Pinpoint the cell where the given text exists, returning its (X, Y) midpoint coordinate. 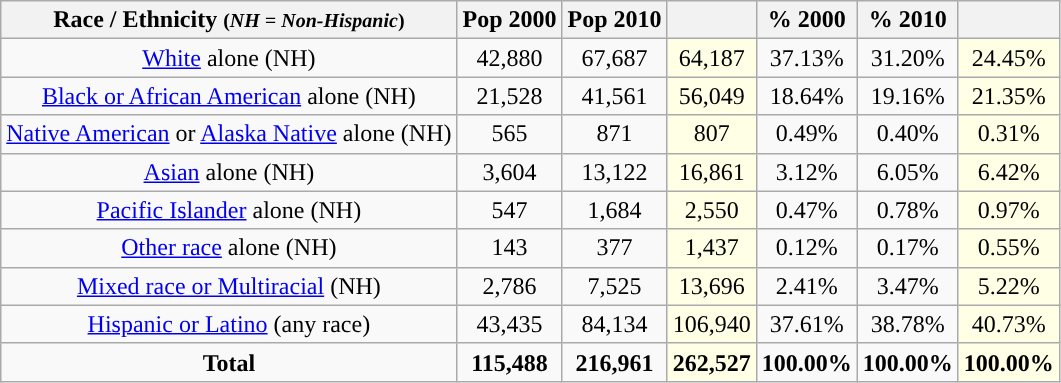
% 2010 (908, 20)
37.61% (806, 324)
3,604 (510, 172)
38.78% (908, 324)
106,940 (712, 324)
Pop 2010 (614, 20)
43,435 (510, 324)
807 (712, 134)
21,528 (510, 96)
Pacific Islander alone (NH) (229, 210)
19.16% (908, 96)
6.42% (1008, 172)
2,786 (510, 286)
31.20% (908, 58)
16,861 (712, 172)
White alone (NH) (229, 58)
37.13% (806, 58)
1,684 (614, 210)
Total (229, 362)
24.45% (1008, 58)
13,122 (614, 172)
7,525 (614, 286)
871 (614, 134)
21.35% (1008, 96)
377 (614, 248)
0.31% (1008, 134)
Asian alone (NH) (229, 172)
1,437 (712, 248)
40.73% (1008, 324)
0.47% (806, 210)
Race / Ethnicity (NH = Non-Hispanic) (229, 20)
547 (510, 210)
Mixed race or Multiracial (NH) (229, 286)
64,187 (712, 58)
565 (510, 134)
143 (510, 248)
Other race alone (NH) (229, 248)
0.40% (908, 134)
18.64% (806, 96)
262,527 (712, 362)
67,687 (614, 58)
Hispanic or Latino (any race) (229, 324)
5.22% (1008, 286)
41,561 (614, 96)
Native American or Alaska Native alone (NH) (229, 134)
0.49% (806, 134)
2.41% (806, 286)
3.47% (908, 286)
84,134 (614, 324)
0.55% (1008, 248)
115,488 (510, 362)
0.17% (908, 248)
3.12% (806, 172)
6.05% (908, 172)
0.78% (908, 210)
56,049 (712, 96)
42,880 (510, 58)
0.97% (1008, 210)
0.12% (806, 248)
Pop 2000 (510, 20)
216,961 (614, 362)
13,696 (712, 286)
2,550 (712, 210)
% 2000 (806, 20)
Black or African American alone (NH) (229, 96)
